Detect which cell encompasses the target text, then output its (x, y) center coordinate. 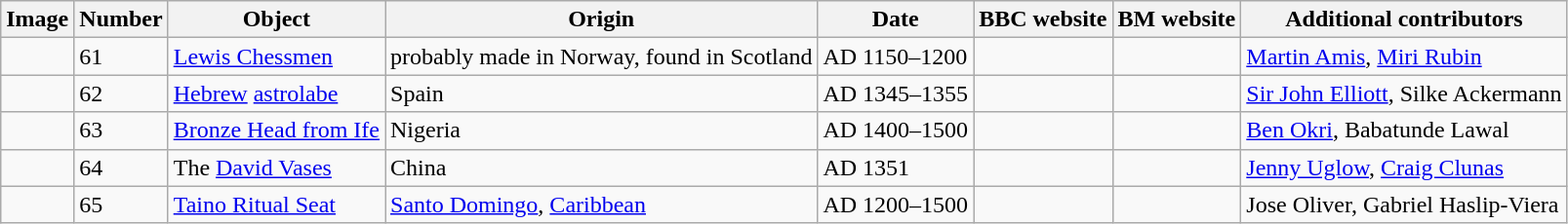
Image (37, 19)
Jose Oliver, Gabriel Haslip-Viera (1404, 205)
Martin Amis, Miri Rubin (1404, 56)
Hebrew astrolabe (276, 93)
BM website (1177, 19)
Spain (601, 93)
Lewis Chessmen (276, 56)
61 (121, 56)
China (601, 168)
Jenny Uglow, Craig Clunas (1404, 168)
62 (121, 93)
Number (121, 19)
probably made in Norway, found in Scotland (601, 56)
64 (121, 168)
Sir John Elliott, Silke Ackermann (1404, 93)
AD 1345–1355 (896, 93)
Ben Okri, Babatunde Lawal (1404, 131)
AD 1351 (896, 168)
Object (276, 19)
The David Vases (276, 168)
AD 1200–1500 (896, 205)
Date (896, 19)
Taino Ritual Seat (276, 205)
Bronze Head from Ife (276, 131)
Origin (601, 19)
AD 1400–1500 (896, 131)
65 (121, 205)
63 (121, 131)
Nigeria (601, 131)
Additional contributors (1404, 19)
BBC website (1043, 19)
Santo Domingo, Caribbean (601, 205)
AD 1150–1200 (896, 56)
